Find where the given text appears and provide that cell's center as (X, Y) coordinate. 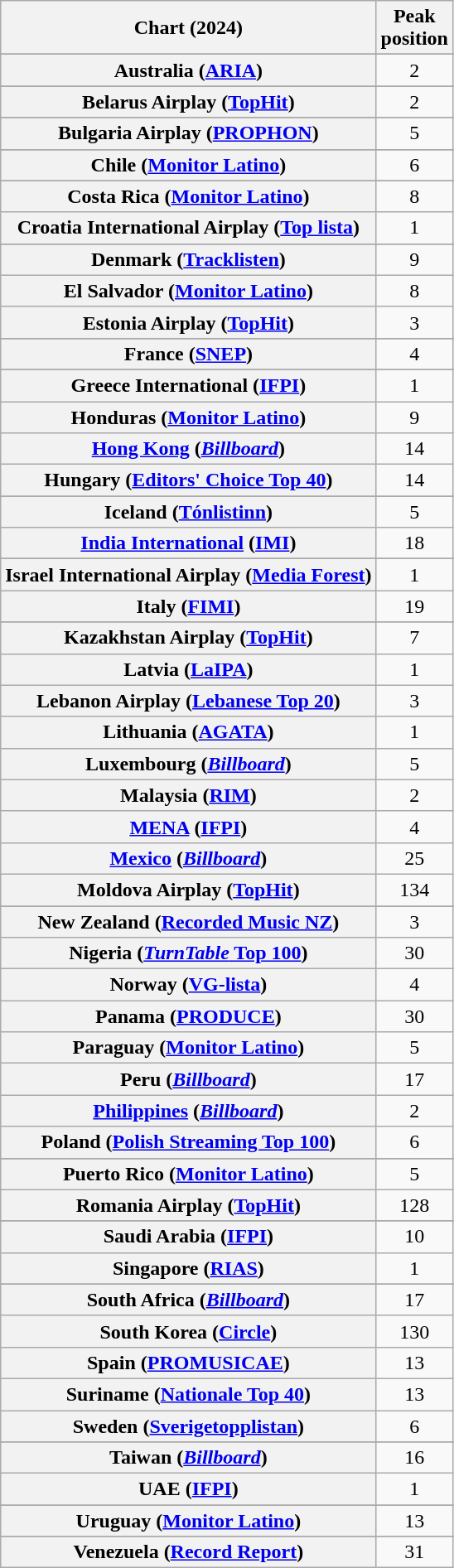
Iceland (Tónlistinn) (189, 512)
Lithuania (AGATA) (189, 732)
Malaysia (RIM) (189, 795)
Denmark (Tracklisten) (189, 259)
Hong Kong (Billboard) (189, 449)
Venezuela (Record Report) (189, 1552)
Panama (PRODUCE) (189, 1016)
Saudi Arabia (IFPI) (189, 1237)
Uruguay (Monitor Latino) (189, 1521)
31 (414, 1552)
134 (414, 890)
Greece International (IFPI) (189, 385)
Suriname (Nationale Top 40) (189, 1394)
Honduras (Monitor Latino) (189, 417)
Costa Rica (Monitor Latino) (189, 196)
El Salvador (Monitor Latino) (189, 291)
130 (414, 1331)
Sweden (Sverigetopplistan) (189, 1426)
Bulgaria Airplay (PROPHON) (189, 133)
Belarus Airplay (TopHit) (189, 102)
25 (414, 858)
Israel International Airplay (Media Forest) (189, 575)
South Africa (Billboard) (189, 1300)
Lebanon Airplay (Lebanese Top 20) (189, 701)
7 (414, 638)
Singapore (RIAS) (189, 1268)
Kazakhstan Airplay (TopHit) (189, 638)
Norway (VG-lista) (189, 985)
Hungary (Editors' Choice Top 40) (189, 480)
Spain (PROMUSICAE) (189, 1363)
Luxembourg (Billboard) (189, 764)
18 (414, 543)
Taiwan (Billboard) (189, 1458)
Latvia (LaIPA) (189, 669)
New Zealand (Recorded Music NZ) (189, 922)
19 (414, 606)
Paraguay (Monitor Latino) (189, 1048)
Nigeria (TurnTable Top 100) (189, 953)
Croatia International Airplay (Top lista) (189, 228)
Moldova Airplay (TopHit) (189, 890)
Chile (Monitor Latino) (189, 165)
10 (414, 1237)
Australia (ARIA) (189, 70)
France (SNEP) (189, 354)
16 (414, 1458)
Peakposition (414, 28)
Peru (Billboard) (189, 1079)
Estonia Airplay (TopHit) (189, 322)
Chart (2024) (189, 28)
128 (414, 1205)
MENA (IFPI) (189, 827)
Mexico (Billboard) (189, 858)
Italy (FIMI) (189, 606)
Poland (Polish Streaming Top 100) (189, 1142)
Romania Airplay (TopHit) (189, 1205)
India International (IMI) (189, 543)
UAE (IFPI) (189, 1489)
South Korea (Circle) (189, 1331)
Puerto Rico (Monitor Latino) (189, 1174)
Philippines (Billboard) (189, 1111)
